Pinpoint the cell where the given text exists, returning its (x, y) midpoint coordinate. 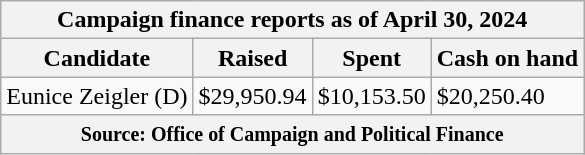
Raised (252, 58)
$20,250.40 (507, 96)
$10,153.50 (372, 96)
Source: Office of Campaign and Political Finance (292, 134)
Campaign finance reports as of April 30, 2024 (292, 20)
Spent (372, 58)
$29,950.94 (252, 96)
Candidate (97, 58)
Eunice Zeigler (D) (97, 96)
Cash on hand (507, 58)
